For the text-containing cell, return its midpoint in (x, y) coordinate format. 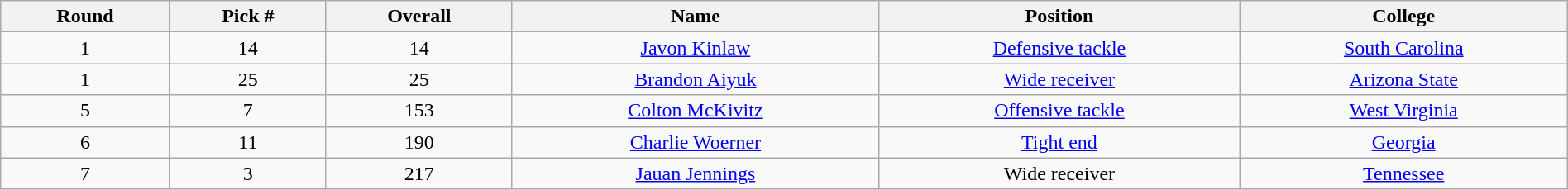
Position (1059, 17)
Arizona State (1403, 79)
Offensive tackle (1059, 111)
Overall (418, 17)
6 (86, 142)
Tennessee (1403, 173)
Tight end (1059, 142)
College (1403, 17)
Defensive tackle (1059, 48)
Javon Kinlaw (695, 48)
Brandon Aiyuk (695, 79)
153 (418, 111)
Round (86, 17)
Charlie Woerner (695, 142)
190 (418, 142)
West Virginia (1403, 111)
Colton McKivitz (695, 111)
Jauan Jennings (695, 173)
3 (248, 173)
11 (248, 142)
Pick # (248, 17)
5 (86, 111)
217 (418, 173)
South Carolina (1403, 48)
Name (695, 17)
Georgia (1403, 142)
